Output the (x, y) coordinate of the center of the cell containing the given text.  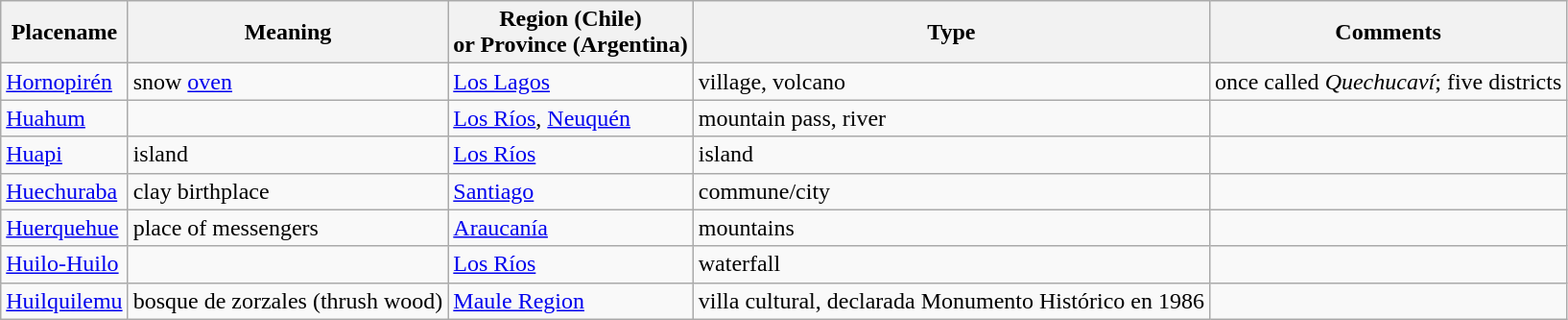
Hornopirén (64, 82)
mountain pass, river (951, 118)
Placename (64, 33)
Huechuraba (64, 191)
Maule Region (570, 301)
once called Quechucaví; five districts (1388, 82)
Araucanía (570, 228)
place of messengers (288, 228)
Huahum (64, 118)
clay birthplace (288, 191)
Huapi (64, 155)
Santiago (570, 191)
villa cultural, declarada Monumento Histórico en 1986 (951, 301)
Huilquilemu (64, 301)
Region (Chile)or Province (Argentina) (570, 33)
Huilo-Huilo (64, 264)
Los Lagos (570, 82)
commune/city (951, 191)
Los Ríos, Neuquén (570, 118)
Type (951, 33)
village, volcano (951, 82)
Huerquehue (64, 228)
waterfall (951, 264)
Meaning (288, 33)
snow oven (288, 82)
bosque de zorzales (thrush wood) (288, 301)
mountains (951, 228)
Comments (1388, 33)
